Provide the (x, y) coordinate of the cell's center where the given text is located.  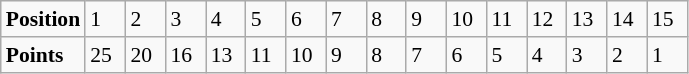
12 (547, 19)
16 (185, 55)
Position (43, 19)
15 (667, 19)
14 (627, 19)
20 (145, 55)
25 (105, 55)
Points (43, 55)
